Detect which cell encompasses the target text, then output its (X, Y) center coordinate. 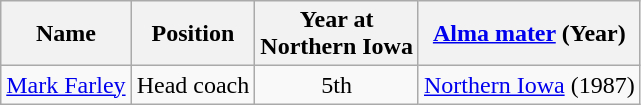
Name (66, 34)
5th (337, 85)
Head coach (193, 85)
Alma mater (Year) (529, 34)
Position (193, 34)
Mark Farley (66, 85)
Year at Northern Iowa (337, 34)
Northern Iowa (1987) (529, 85)
